Capture the cell that displays the provided text and extract its (x, y) central coordinate. 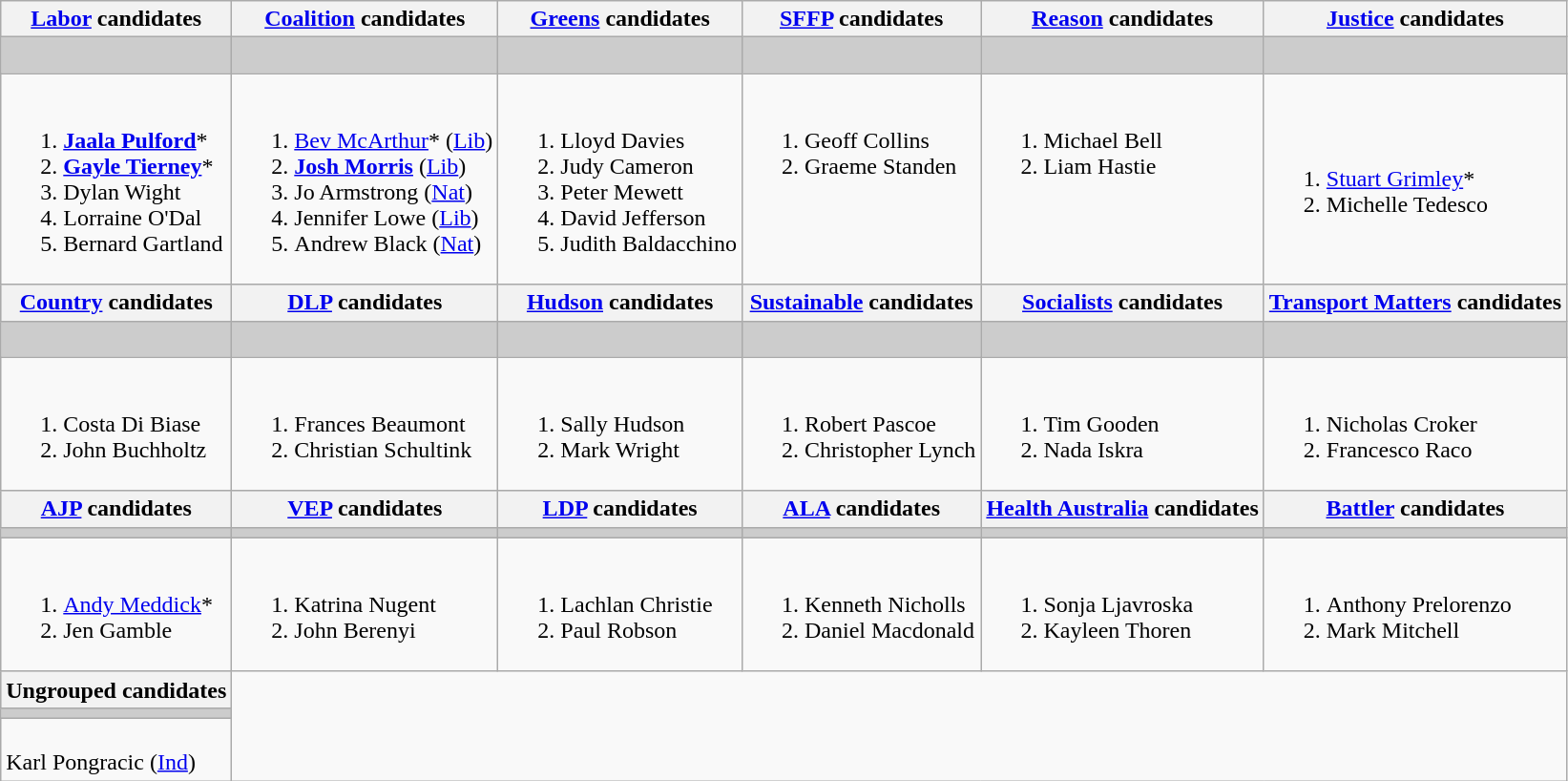
Bev McArthur* (Lib)Josh Morris (Lib)Jo Armstrong (Nat)Jennifer Lowe (Lib)Andrew Black (Nat) (365, 179)
ALA candidates (861, 509)
Kenneth NichollsDaniel Macdonald (861, 604)
Robert PascoeChristopher Lynch (861, 424)
Costa Di BiaseJohn Buchholtz (116, 424)
Katrina NugentJohn Berenyi (365, 604)
Ungrouped candidates (116, 689)
Sonja LjavroskaKayleen Thoren (1122, 604)
Transport Matters candidates (1414, 303)
Justice candidates (1414, 19)
LDP candidates (620, 509)
DLP candidates (365, 303)
Tim GoodenNada Iskra (1122, 424)
Country candidates (116, 303)
Andy Meddick*Jen Gamble (116, 604)
Lachlan ChristiePaul Robson (620, 604)
AJP candidates (116, 509)
Coalition candidates (365, 19)
Sustainable candidates (861, 303)
Jaala Pulford*Gayle Tierney*Dylan WightLorraine O'DalBernard Gartland (116, 179)
VEP candidates (365, 509)
Labor candidates (116, 19)
Sally HudsonMark Wright (620, 424)
Geoff CollinsGraeme Standen (861, 179)
Nicholas CrokerFrancesco Raco (1414, 424)
Lloyd DaviesJudy CameronPeter MewettDavid JeffersonJudith Baldacchino (620, 179)
Karl Pongracic (Ind) (116, 749)
Michael BellLiam Hastie (1122, 179)
Greens candidates (620, 19)
Stuart Grimley*Michelle Tedesco (1414, 179)
Socialists candidates (1122, 303)
SFFP candidates (861, 19)
Frances BeaumontChristian Schultink (365, 424)
Anthony PrelorenzoMark Mitchell (1414, 604)
Hudson candidates (620, 303)
Reason candidates (1122, 19)
Health Australia candidates (1122, 509)
Battler candidates (1414, 509)
